Output the [x, y] coordinate of the center of the cell containing the given text.  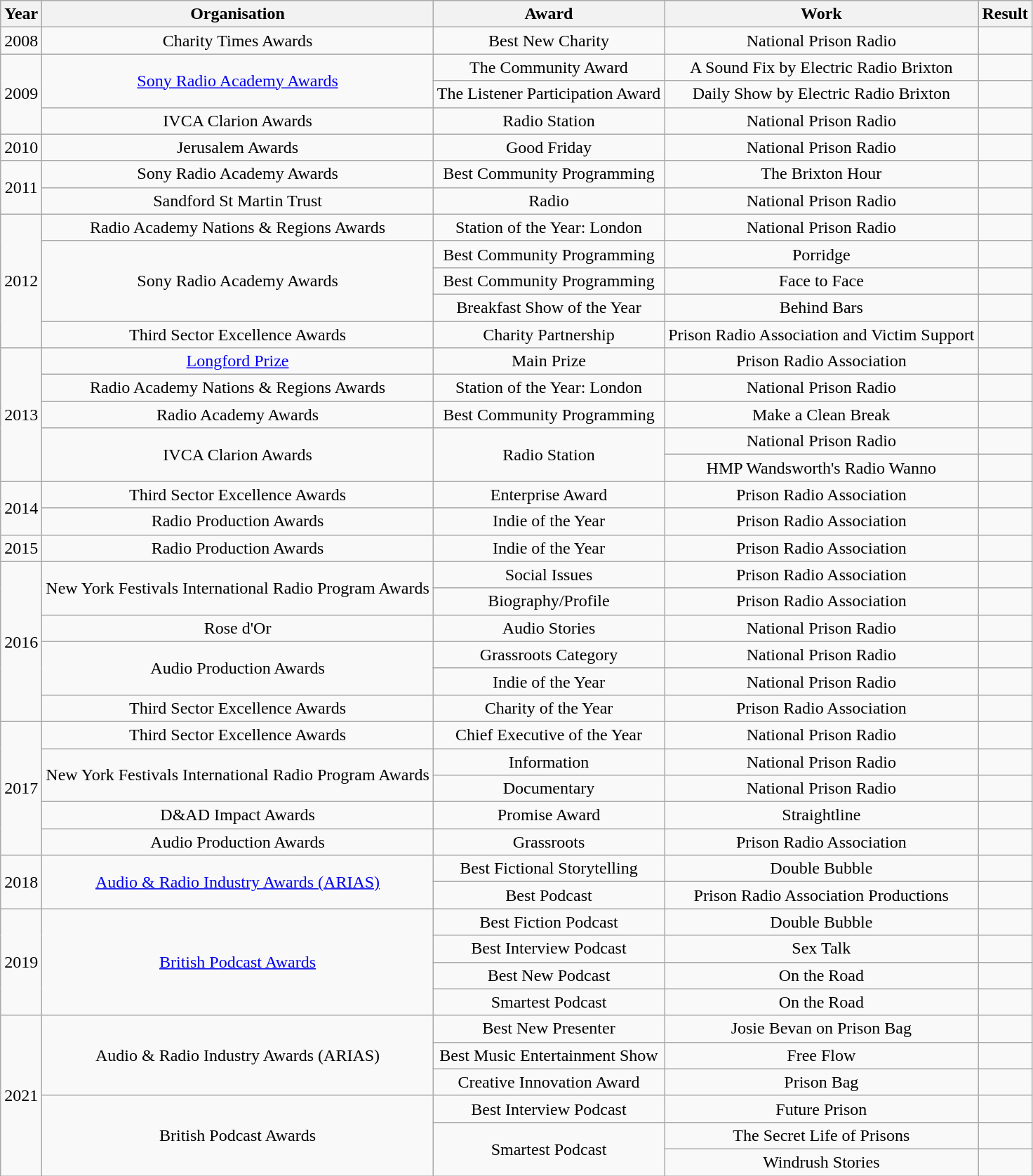
Jerusalem Awards [237, 147]
Porridge [821, 254]
2011 [21, 187]
Free Flow [821, 1055]
Future Prison [821, 1109]
A Sound Fix by Electric Radio Brixton [821, 67]
Information [549, 761]
The Listener Participation Award [549, 94]
2008 [21, 41]
Year [21, 14]
2017 [21, 788]
Biography/Profile [549, 601]
Windrush Stories [821, 1162]
Daily Show by Electric Radio Brixton [821, 94]
Straightline [821, 815]
Best Podcast [549, 895]
Best Fiction Podcast [549, 922]
Documentary [549, 789]
Work [821, 14]
2013 [21, 415]
Best New Presenter [549, 1029]
Prison Bag [821, 1082]
The Community Award [549, 67]
2009 [21, 94]
Breakfast Show of the Year [549, 307]
2012 [21, 281]
Grassroots [549, 842]
Grassroots Category [549, 655]
Make a Clean Break [821, 415]
Enterprise Award [549, 495]
HMP Wandsworth's Radio Wanno [821, 468]
The Secret Life of Prisons [821, 1135]
Audio Stories [549, 628]
Prison Radio Association Productions [821, 895]
Best Fictional Storytelling [549, 869]
Creative Innovation Award [549, 1082]
Radio [549, 201]
Award [549, 14]
2019 [21, 962]
2018 [21, 882]
Best New Podcast [549, 975]
Charity of the Year [549, 708]
Good Friday [549, 147]
Josie Bevan on Prison Bag [821, 1029]
Behind Bars [821, 307]
Sandford St Martin Trust [237, 201]
2010 [21, 147]
2021 [21, 1095]
2015 [21, 548]
Radio Academy Awards [237, 415]
2016 [21, 641]
Best New Charity [549, 41]
Charity Partnership [549, 335]
Best Music Entertainment Show [549, 1055]
Result [1005, 14]
Longford Prize [237, 361]
Charity Times Awards [237, 41]
Prison Radio Association and Victim Support [821, 335]
Face to Face [821, 281]
2014 [21, 508]
Social Issues [549, 575]
Sex Talk [821, 949]
Main Prize [549, 361]
D&AD Impact Awards [237, 815]
Rose d'Or [237, 628]
The Brixton Hour [821, 174]
Promise Award [549, 815]
Chief Executive of the Year [549, 735]
Organisation [237, 14]
